Scan for the cell matching the given text and deliver its (X, Y) coordinate at center. 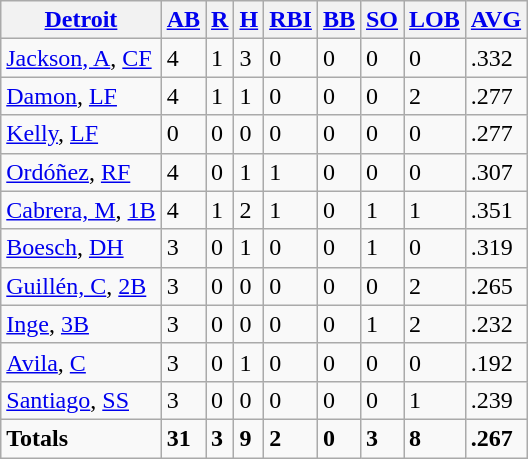
Guillén, C, 2B (81, 286)
BB (338, 20)
Kelly, LF (81, 134)
Detroit (81, 20)
.239 (496, 400)
Santiago, SS (81, 400)
Avila, C (81, 362)
.265 (496, 286)
LOB (435, 20)
31 (183, 438)
.232 (496, 324)
H (249, 20)
AB (183, 20)
Totals (81, 438)
.319 (496, 248)
Inge, 3B (81, 324)
.307 (496, 172)
SO (382, 20)
8 (435, 438)
Ordóñez, RF (81, 172)
.332 (496, 58)
.351 (496, 210)
9 (249, 438)
.192 (496, 362)
R (220, 20)
Cabrera, M, 1B (81, 210)
AVG (496, 20)
RBI (291, 20)
Jackson, A, CF (81, 58)
Boesch, DH (81, 248)
.267 (496, 438)
Damon, LF (81, 96)
